Return the (x, y) coordinate for the center point of the cell that contains the specified text.  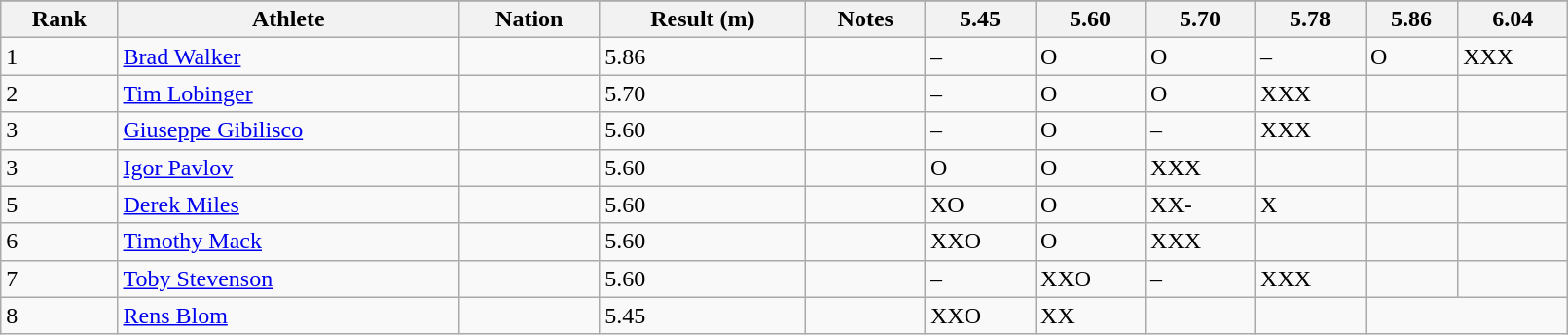
Athlete (288, 19)
5 (59, 205)
1 (59, 56)
6 (59, 242)
Notes (866, 19)
XX- (1201, 205)
2 (59, 93)
Giuseppe Gibilisco (288, 130)
7 (59, 279)
5.78 (1310, 19)
XO (981, 205)
Result (m) (703, 19)
Rank (59, 19)
Nation (529, 19)
Brad Walker (288, 56)
Igor Pavlov (288, 167)
Toby Stevenson (288, 279)
8 (59, 316)
XX (1090, 316)
Timothy Mack (288, 242)
6.04 (1513, 19)
Tim Lobinger (288, 93)
Rens Blom (288, 316)
Derek Miles (288, 205)
X (1310, 205)
